Provide the [x, y] coordinate of the cell's center where the given text is located.  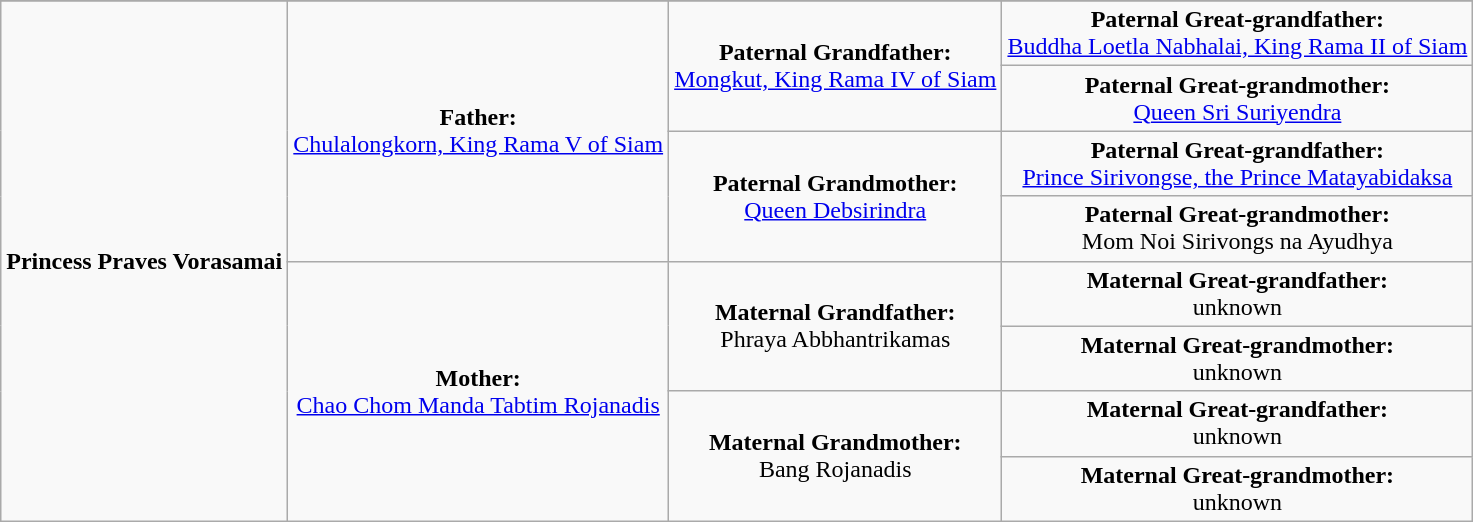
Paternal Grandfather:Mongkut, King Rama IV of Siam [836, 66]
Mother:Chao Chom Manda Tabtim Rojanadis [478, 391]
Princess Praves Vorasamai [144, 261]
Paternal Great-grandmother:Queen Sri Suriyendra [1238, 98]
Maternal Grandfather:Phraya Abbhantrikamas [836, 326]
Paternal Grandmother:Queen Debsirindra [836, 196]
Paternal Great-grandfather:Prince Sirivongse, the Prince Matayabidaksa [1238, 164]
Paternal Great-grandmother:Mom Noi Sirivongs na Ayudhya [1238, 228]
Maternal Grandmother:Bang Rojanadis [836, 456]
Paternal Great-grandfather:Buddha Loetla Nabhalai, King Rama II of Siam [1238, 34]
Father:Chulalongkorn, King Rama V of Siam [478, 131]
